Return the [X, Y] coordinate for the center point of the cell that contains the specified text.  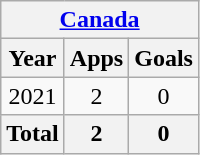
Canada [100, 20]
2021 [33, 96]
Total [33, 134]
Goals [164, 58]
Apps [96, 58]
Year [33, 58]
